Identify which cell holds the provided text, then report its (X, Y) central coordinate. 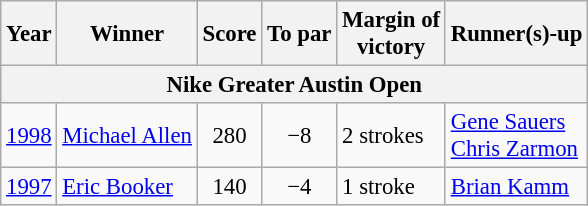
Runner(s)-up (516, 34)
Nike Greater Austin Open (294, 85)
2 strokes (392, 136)
Brian Kamm (516, 187)
Year (29, 34)
1 stroke (392, 187)
Eric Booker (127, 187)
Michael Allen (127, 136)
Winner (127, 34)
To par (300, 34)
140 (230, 187)
−8 (300, 136)
1998 (29, 136)
Gene Sauers Chris Zarmon (516, 136)
280 (230, 136)
1997 (29, 187)
Score (230, 34)
Margin ofvictory (392, 34)
−4 (300, 187)
